For the text-containing cell, return its midpoint in (X, Y) coordinate format. 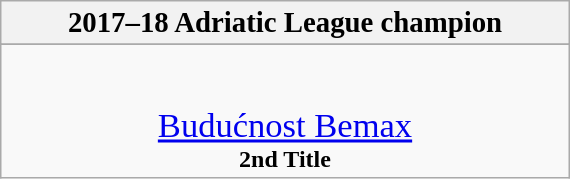
2017–18 Adriatic League champion (284, 23)
Budućnost Bemax2nd Title (284, 112)
